Scan for the cell matching the given text and deliver its (x, y) coordinate at center. 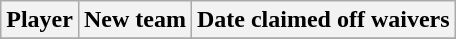
Player (40, 20)
New team (134, 20)
Date claimed off waivers (323, 20)
